Determine the [X, Y] coordinate at the center of the cell enclosing the given text.  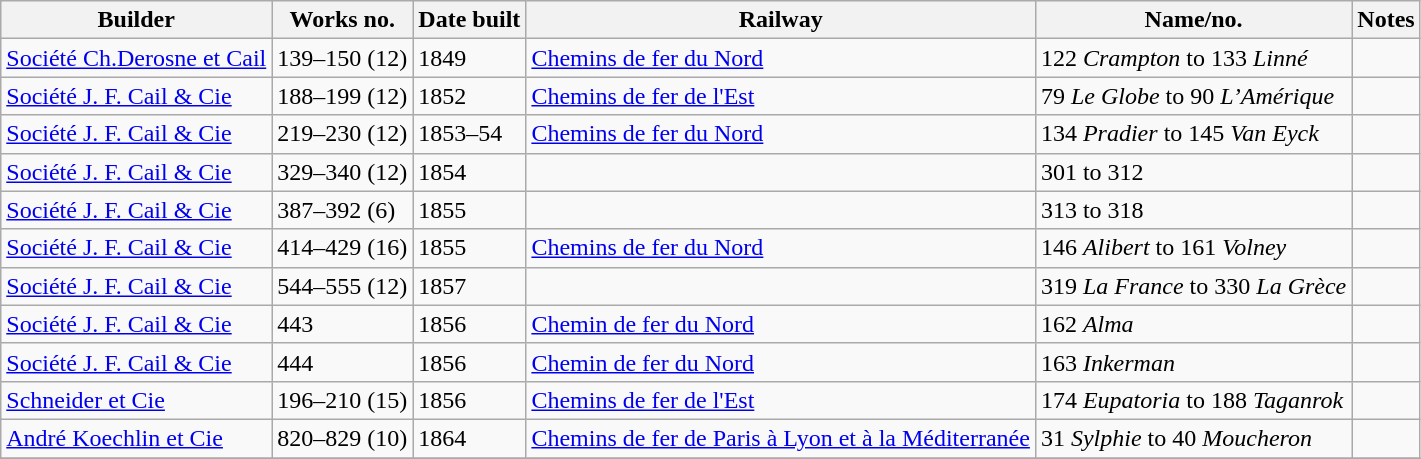
Builder [136, 20]
196–210 (15) [342, 400]
219–230 (12) [342, 134]
329–340 (12) [342, 172]
443 [342, 324]
Chemins de fer de Paris à Lyon et à la Méditerranée [781, 438]
544–555 (12) [342, 286]
1864 [470, 438]
146 Alibert to 161 Volney [1193, 248]
301 to 312 [1193, 172]
1852 [470, 96]
André Koechlin et Cie [136, 438]
Works no. [342, 20]
820–829 (10) [342, 438]
Société Ch.Derosne et Cail [136, 58]
174 Eupatoria to 188 Taganrok [1193, 400]
444 [342, 362]
1854 [470, 172]
Schneider et Cie [136, 400]
Railway [781, 20]
387–392 (6) [342, 210]
122 Crampton to 133 Linné [1193, 58]
188–199 (12) [342, 96]
31 Sylphie to 40 Moucheron [1193, 438]
Date built [470, 20]
79 Le Globe to 90 L’Amérique [1193, 96]
313 to 318 [1193, 210]
134 Pradier to 145 Van Eyck [1193, 134]
163 Inkerman [1193, 362]
139–150 (12) [342, 58]
1853–54 [470, 134]
1849 [470, 58]
1857 [470, 286]
Notes [1386, 20]
319 La France to 330 La Grèce [1193, 286]
Name/no. [1193, 20]
414–429 (16) [342, 248]
162 Alma [1193, 324]
